Identify which cell holds the provided text, then report its (X, Y) central coordinate. 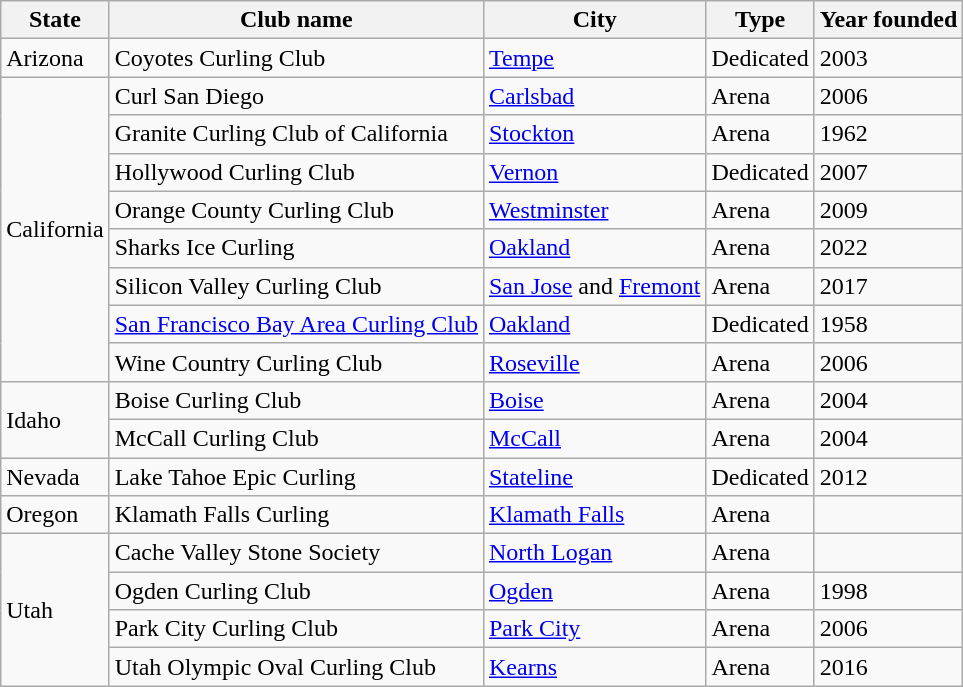
Year founded (888, 20)
Ogden (594, 591)
Cache Valley Stone Society (296, 553)
Ogden Curling Club (296, 591)
2007 (888, 172)
North Logan (594, 553)
Boise (594, 400)
Carlsbad (594, 96)
2009 (888, 210)
Klamath Falls (594, 515)
Oregon (55, 515)
California (55, 229)
Stateline (594, 477)
Park City (594, 629)
Curl San Diego (296, 96)
Type (760, 20)
1962 (888, 134)
2003 (888, 58)
Orange County Curling Club (296, 210)
1998 (888, 591)
Idaho (55, 419)
Club name (296, 20)
2017 (888, 286)
2022 (888, 248)
Sharks Ice Curling (296, 248)
Roseville (594, 362)
San Jose and Fremont (594, 286)
McCall (594, 438)
Wine Country Curling Club (296, 362)
Lake Tahoe Epic Curling (296, 477)
City (594, 20)
Silicon Valley Curling Club (296, 286)
State (55, 20)
Klamath Falls Curling (296, 515)
Utah (55, 610)
Arizona (55, 58)
Boise Curling Club (296, 400)
McCall Curling Club (296, 438)
Stockton (594, 134)
Nevada (55, 477)
Westminster (594, 210)
San Francisco Bay Area Curling Club (296, 324)
Kearns (594, 667)
Park City Curling Club (296, 629)
2016 (888, 667)
Utah Olympic Oval Curling Club (296, 667)
2012 (888, 477)
Vernon (594, 172)
Hollywood Curling Club (296, 172)
Tempe (594, 58)
1958 (888, 324)
Coyotes Curling Club (296, 58)
Granite Curling Club of California (296, 134)
